Output the (x, y) coordinate of the center of the cell containing the given text.  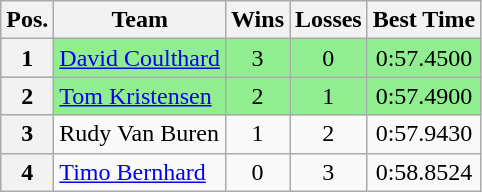
Tom Kristensen (140, 96)
Best Time (424, 20)
0:58.8524 (424, 172)
Wins (258, 20)
Team (140, 20)
4 (28, 172)
Pos. (28, 20)
0:57.4500 (424, 58)
Losses (329, 20)
0:57.4900 (424, 96)
0:57.9430 (424, 134)
David Coulthard (140, 58)
Timo Bernhard (140, 172)
Rudy Van Buren (140, 134)
